For the text-containing cell, return its midpoint in (X, Y) coordinate format. 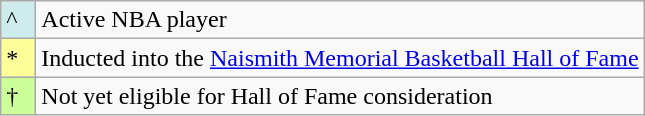
* (18, 58)
† (18, 96)
Not yet eligible for Hall of Fame consideration (340, 96)
Inducted into the Naismith Memorial Basketball Hall of Fame (340, 58)
^ (18, 20)
Active NBA player (340, 20)
